Search for the cell housing the specified text and yield its (x, y) center coordinate. 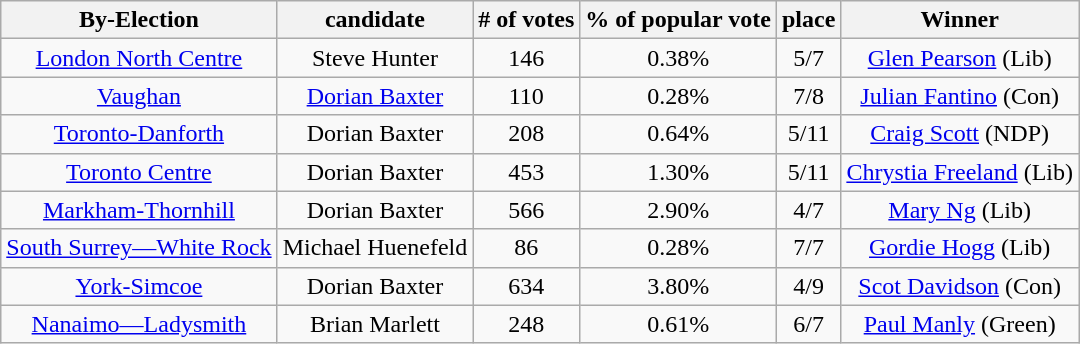
566 (526, 210)
3.80% (678, 286)
Paul Manly (Green) (960, 324)
2.90% (678, 210)
London North Centre (139, 58)
Chrystia Freeland (Lib) (960, 172)
634 (526, 286)
Craig Scott (NDP) (960, 134)
7/7 (808, 248)
0.61% (678, 324)
Gordie Hogg (Lib) (960, 248)
146 (526, 58)
# of votes (526, 20)
Glen Pearson (Lib) (960, 58)
6/7 (808, 324)
York-Simcoe (139, 286)
0.64% (678, 134)
place (808, 20)
Scot Davidson (Con) (960, 286)
248 (526, 324)
Brian Marlett (375, 324)
Mary Ng (Lib) (960, 210)
Toronto Centre (139, 172)
Vaughan (139, 96)
Toronto-Danforth (139, 134)
candidate (375, 20)
Steve Hunter (375, 58)
Markham-Thornhill (139, 210)
4/9 (808, 286)
7/8 (808, 96)
By-Election (139, 20)
453 (526, 172)
86 (526, 248)
110 (526, 96)
South Surrey—White Rock (139, 248)
0.38% (678, 58)
1.30% (678, 172)
Julian Fantino (Con) (960, 96)
% of popular vote (678, 20)
4/7 (808, 210)
5/7 (808, 58)
Michael Huenefeld (375, 248)
208 (526, 134)
Nanaimo—Ladysmith (139, 324)
Winner (960, 20)
